Identify which cell holds the provided text, then report its [X, Y] central coordinate. 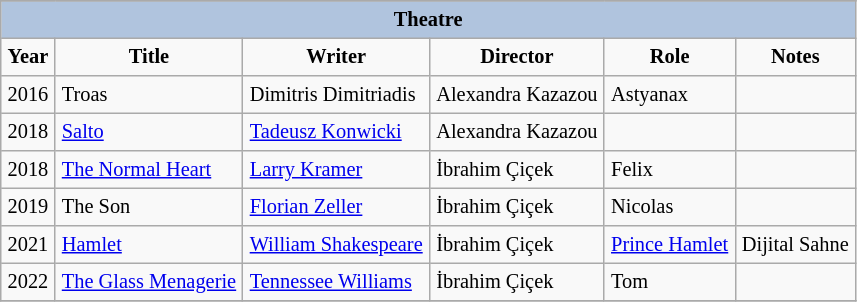
Year [28, 57]
The Normal Heart [149, 169]
Nicolas [670, 207]
2019 [28, 207]
Tadeusz Konwicki [336, 132]
Felix [670, 169]
Director [516, 57]
The Son [149, 207]
Dijital Sahne [796, 244]
2021 [28, 244]
Astyanax [670, 94]
2016 [28, 94]
Troas [149, 94]
Florian Zeller [336, 207]
Hamlet [149, 244]
Writer [336, 57]
Salto [149, 132]
Theatre [428, 19]
Larry Kramer [336, 169]
Title [149, 57]
Tennessee Williams [336, 282]
Prince Hamlet [670, 244]
Role [670, 57]
Dimitris Dimitriadis [336, 94]
William Shakespeare [336, 244]
2022 [28, 282]
The Glass Menagerie [149, 282]
Tom [670, 282]
Notes [796, 57]
